Detect which cell encompasses the target text, then output its (X, Y) center coordinate. 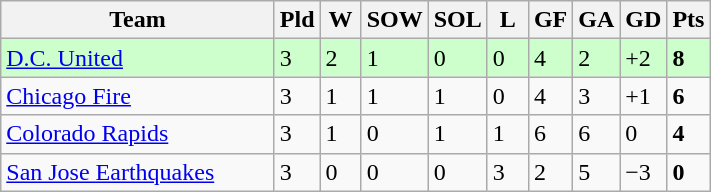
5 (596, 172)
Pld (297, 20)
Team (138, 20)
+1 (644, 96)
Chicago Fire (138, 96)
+2 (644, 58)
Colorado Rapids (138, 134)
Pts (688, 20)
San Jose Earthquakes (138, 172)
D.C. United (138, 58)
GA (596, 20)
GD (644, 20)
−3 (644, 172)
W (340, 20)
8 (688, 58)
GF (550, 20)
SOW (394, 20)
SOL (458, 20)
L (508, 20)
